Find where the given text appears and provide that cell's center as [X, Y] coordinate. 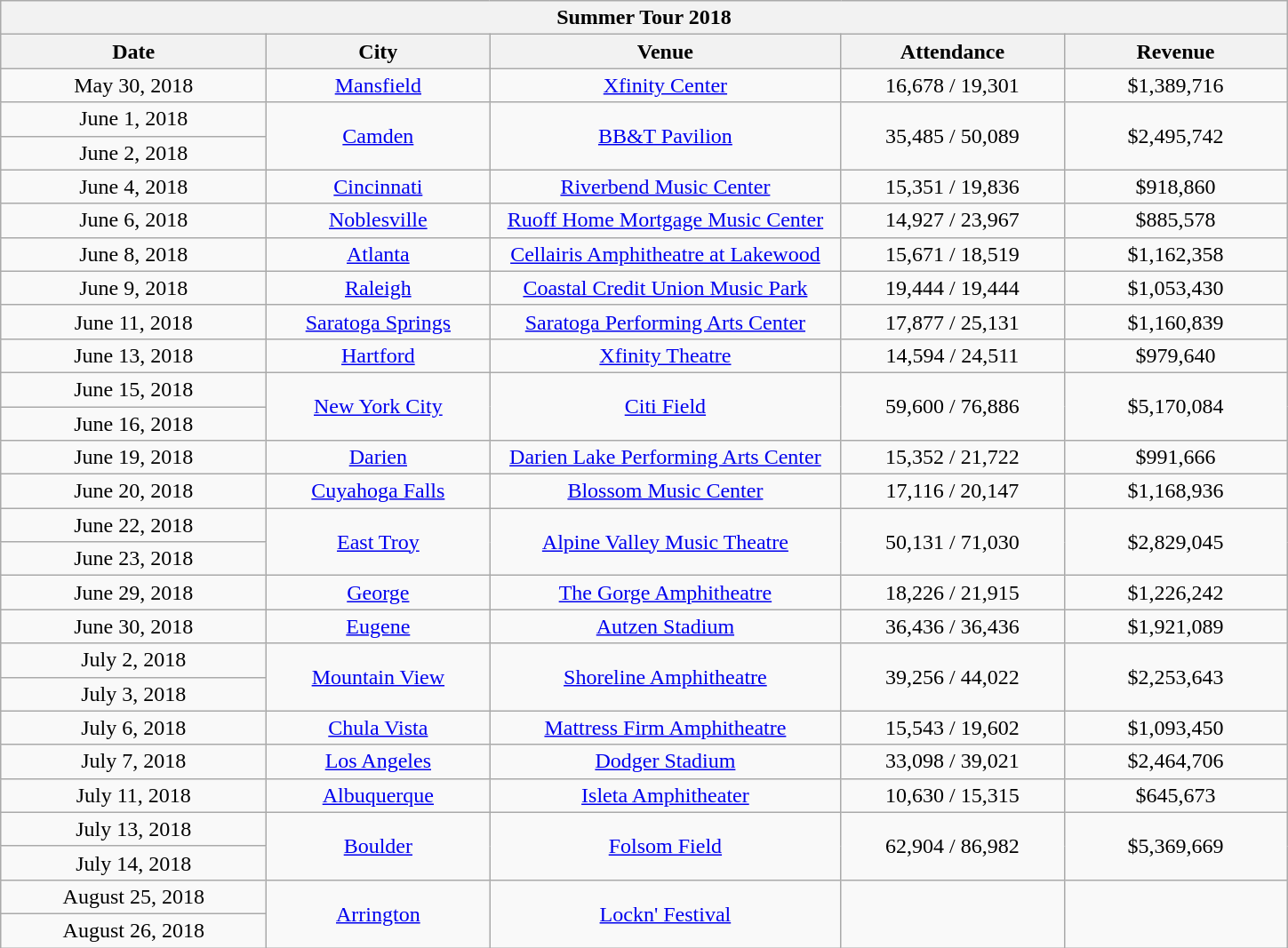
Alpine Valley Music Theatre [665, 542]
June 6, 2018 [133, 220]
Attendance [953, 52]
36,436 / 36,436 [953, 626]
Dodger Stadium [665, 761]
17,877 / 25,131 [953, 322]
Darien Lake Performing Arts Center [665, 458]
Blossom Music Center [665, 491]
August 26, 2018 [133, 930]
$645,673 [1175, 795]
June 15, 2018 [133, 389]
New York City [379, 406]
May 30, 2018 [133, 85]
$1,162,358 [1175, 254]
June 22, 2018 [133, 525]
$979,640 [1175, 355]
Albuquerque [379, 795]
August 25, 2018 [133, 896]
East Troy [379, 542]
Cellairis Amphitheatre at Lakewood [665, 254]
Riverbend Music Center [665, 187]
July 11, 2018 [133, 795]
18,226 / 21,915 [953, 593]
City [379, 52]
The Gorge Amphitheatre [665, 593]
Venue [665, 52]
$918,860 [1175, 187]
Summer Tour 2018 [644, 18]
Camden [379, 136]
50,131 / 71,030 [953, 542]
July 13, 2018 [133, 829]
Mattress Firm Amphitheatre [665, 728]
39,256 / 44,022 [953, 677]
62,904 / 86,982 [953, 846]
July 3, 2018 [133, 694]
15,352 / 21,722 [953, 458]
33,098 / 39,021 [953, 761]
14,594 / 24,511 [953, 355]
June 8, 2018 [133, 254]
June 16, 2018 [133, 424]
$1,053,430 [1175, 288]
$2,829,045 [1175, 542]
Xfinity Theatre [665, 355]
July 6, 2018 [133, 728]
Los Angeles [379, 761]
June 20, 2018 [133, 491]
Citi Field [665, 406]
Revenue [1175, 52]
June 2, 2018 [133, 153]
15,351 / 19,836 [953, 187]
Isleta Amphitheater [665, 795]
Mansfield [379, 85]
Arrington [379, 913]
Autzen Stadium [665, 626]
59,600 / 76,886 [953, 406]
35,485 / 50,089 [953, 136]
June 23, 2018 [133, 559]
$1,389,716 [1175, 85]
Boulder [379, 846]
$1,921,089 [1175, 626]
June 29, 2018 [133, 593]
$2,253,643 [1175, 677]
$5,170,084 [1175, 406]
Lockn' Festival [665, 913]
Eugene [379, 626]
Folsom Field [665, 846]
Mountain View [379, 677]
15,543 / 19,602 [953, 728]
July 2, 2018 [133, 660]
BB&T Pavilion [665, 136]
19,444 / 19,444 [953, 288]
$2,495,742 [1175, 136]
Chula Vista [379, 728]
July 14, 2018 [133, 863]
Ruoff Home Mortgage Music Center [665, 220]
Cuyahoga Falls [379, 491]
$5,369,669 [1175, 846]
$2,464,706 [1175, 761]
Cincinnati [379, 187]
Shoreline Amphitheatre [665, 677]
$1,168,936 [1175, 491]
15,671 / 18,519 [953, 254]
June 4, 2018 [133, 187]
$885,578 [1175, 220]
Darien [379, 458]
$1,160,839 [1175, 322]
June 19, 2018 [133, 458]
$1,226,242 [1175, 593]
14,927 / 23,967 [953, 220]
10,630 / 15,315 [953, 795]
June 9, 2018 [133, 288]
George [379, 593]
Date [133, 52]
Hartford [379, 355]
Coastal Credit Union Music Park [665, 288]
16,678 / 19,301 [953, 85]
June 11, 2018 [133, 322]
Atlanta [379, 254]
$991,666 [1175, 458]
Saratoga Springs [379, 322]
July 7, 2018 [133, 761]
June 1, 2018 [133, 119]
June 13, 2018 [133, 355]
Saratoga Performing Arts Center [665, 322]
Xfinity Center [665, 85]
June 30, 2018 [133, 626]
Noblesville [379, 220]
$1,093,450 [1175, 728]
17,116 / 20,147 [953, 491]
Raleigh [379, 288]
